Extract the (x, y) coordinate from the center of the cell holding the provided text.  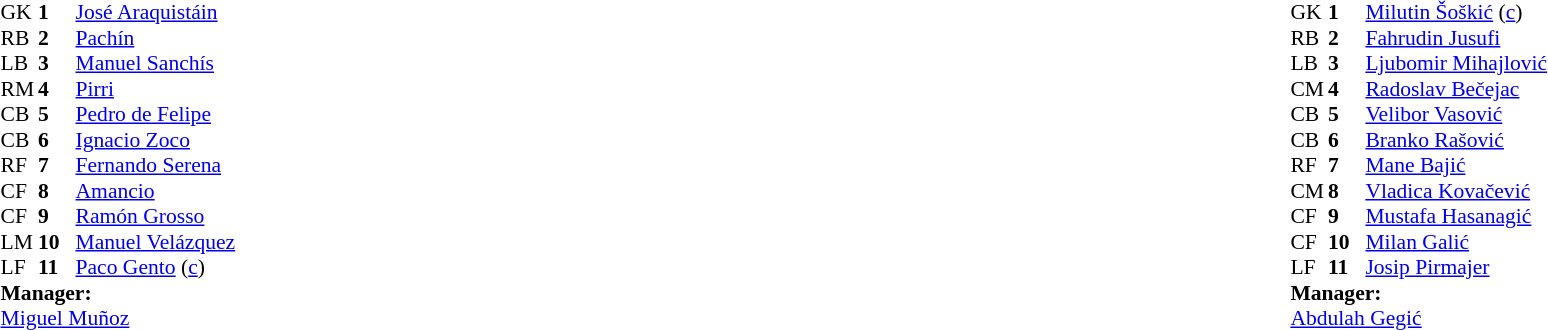
Josip Pirmajer (1456, 267)
Mustafa Hasanagić (1456, 217)
Milutin Šoškić (c) (1456, 13)
Branko Rašović (1456, 140)
Pachín (156, 38)
Pedro de Felipe (156, 115)
Vladica Kovačević (1456, 191)
RM (19, 89)
Fahrudin Jusufi (1456, 38)
Manuel Sanchís (156, 63)
Paco Gento (c) (156, 267)
Fernando Serena (156, 165)
Velibor Vasović (1456, 115)
Milan Galić (1456, 242)
Amancio (156, 191)
Radoslav Bečejac (1456, 89)
Ramón Grosso (156, 217)
Pirri (156, 89)
Ignacio Zoco (156, 140)
Ljubomir Mihajlović (1456, 63)
Mane Bajić (1456, 165)
LM (19, 242)
Manuel Velázquez (156, 242)
José Araquistáin (156, 13)
